Identify which cell holds the provided text, then report its [X, Y] central coordinate. 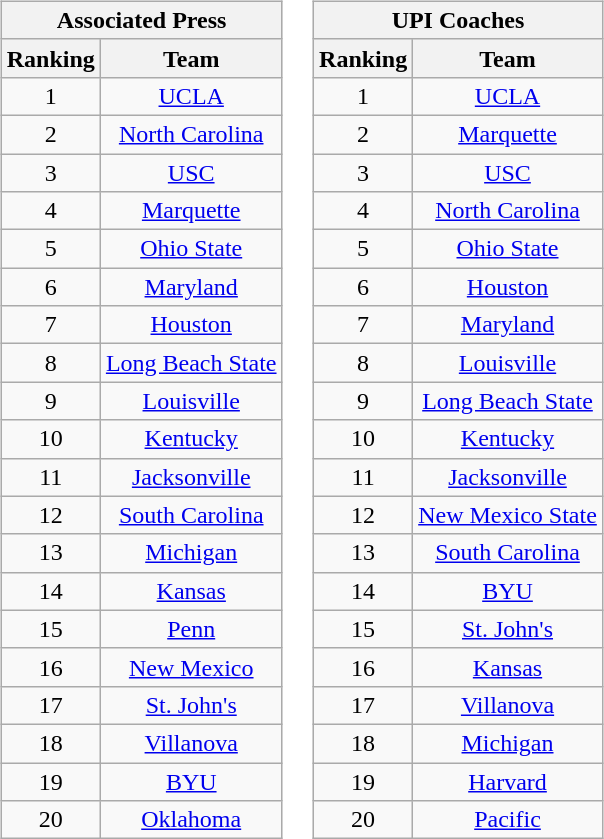
New Mexico [191, 667]
Associated Press [142, 20]
Penn [191, 629]
Pacific [508, 820]
UPI Coaches [458, 20]
Harvard [508, 781]
Oklahoma [191, 820]
New Mexico State [508, 515]
